For the text-containing cell, return its midpoint in [x, y] coordinate format. 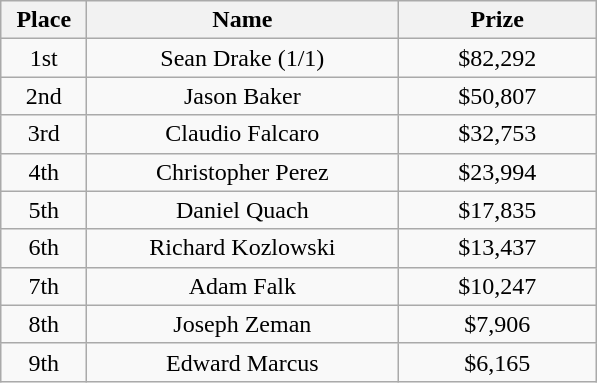
1st [44, 58]
$6,165 [498, 362]
Jason Baker [242, 96]
Christopher Perez [242, 172]
6th [44, 248]
Joseph Zeman [242, 324]
$23,994 [498, 172]
5th [44, 210]
Adam Falk [242, 286]
$82,292 [498, 58]
Richard Kozlowski [242, 248]
Name [242, 20]
Claudio Falcaro [242, 134]
$32,753 [498, 134]
9th [44, 362]
Prize [498, 20]
$13,437 [498, 248]
4th [44, 172]
Sean Drake (1/1) [242, 58]
$7,906 [498, 324]
$10,247 [498, 286]
Daniel Quach [242, 210]
$50,807 [498, 96]
Place [44, 20]
2nd [44, 96]
$17,835 [498, 210]
7th [44, 286]
Edward Marcus [242, 362]
8th [44, 324]
3rd [44, 134]
